Detect which cell encompasses the target text, then output its [x, y] center coordinate. 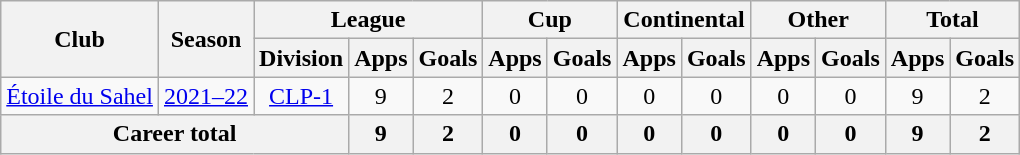
Continental [684, 20]
Career total [175, 134]
CLP-1 [302, 96]
Total [952, 20]
Club [80, 39]
League [368, 20]
Cup [550, 20]
Season [206, 39]
Division [302, 58]
Other [818, 20]
Étoile du Sahel [80, 96]
2021–22 [206, 96]
